Return the [X, Y] coordinate for the center point of the cell that contains the specified text.  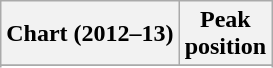
Chart (2012–13) [90, 34]
Peakposition [225, 34]
